Capture the cell that displays the provided text and extract its (X, Y) central coordinate. 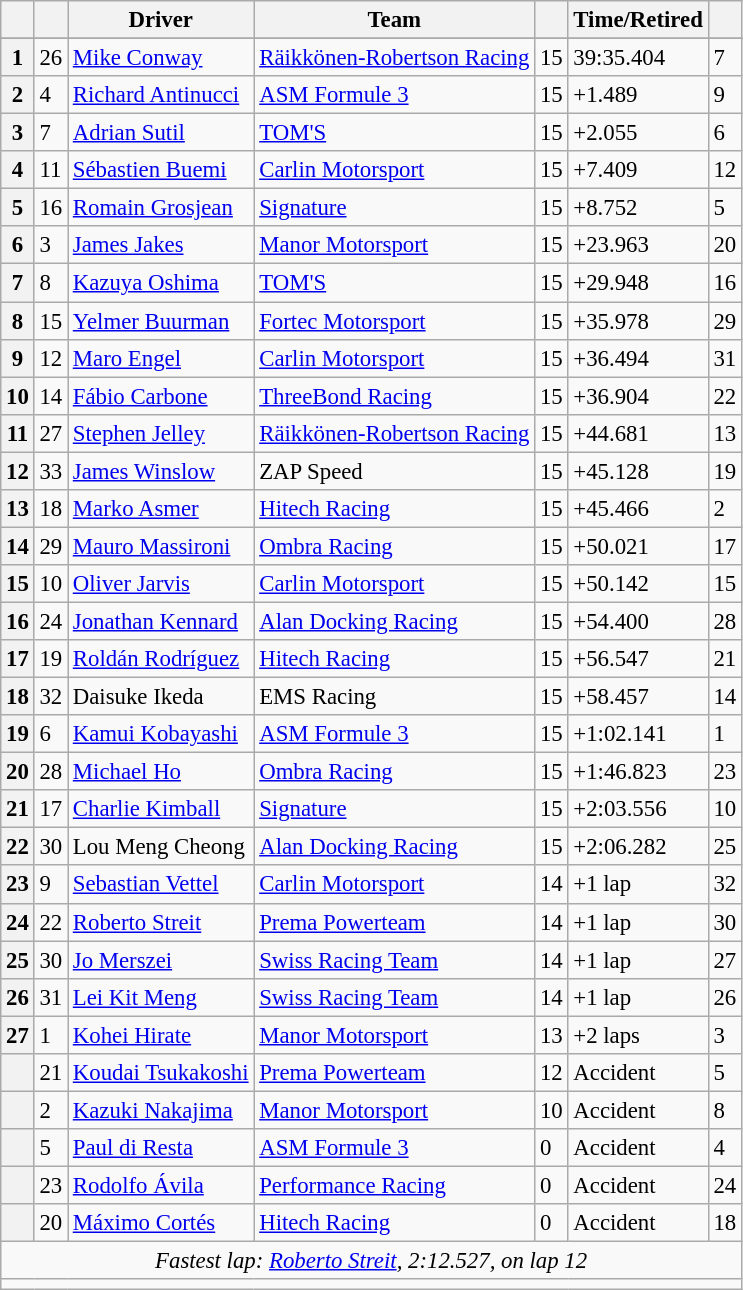
+1:46.823 (638, 772)
Romain Grosjean (161, 208)
+35.978 (638, 321)
Marko Asmer (161, 509)
+7.409 (638, 170)
+2:03.556 (638, 809)
Kazuya Oshima (161, 283)
+29.948 (638, 283)
Performance Racing (394, 1185)
Kohei Hirate (161, 1035)
Michael Ho (161, 772)
Maro Engel (161, 358)
Roberto Streit (161, 922)
James Winslow (161, 471)
Mauro Massironi (161, 546)
+2 laps (638, 1035)
Charlie Kimball (161, 809)
ThreeBond Racing (394, 396)
+36.904 (638, 396)
33 (50, 471)
Fábio Carbone (161, 396)
ZAP Speed (394, 471)
Fortec Motorsport (394, 321)
Driver (161, 20)
Lei Kit Meng (161, 997)
Stephen Jelley (161, 433)
+44.681 (638, 433)
+23.963 (638, 245)
+1.489 (638, 95)
Fastest lap: Roberto Streit, 2:12.527, on lap 12 (372, 1261)
Time/Retired (638, 20)
+58.457 (638, 697)
James Jakes (161, 245)
Paul di Resta (161, 1148)
+50.142 (638, 584)
Kazuki Nakajima (161, 1110)
+54.400 (638, 621)
Daisuke Ikeda (161, 697)
39:35.404 (638, 58)
Roldán Rodríguez (161, 659)
+36.494 (638, 358)
EMS Racing (394, 697)
Adrian Sutil (161, 133)
+45.466 (638, 509)
Oliver Jarvis (161, 584)
Yelmer Buurman (161, 321)
+50.021 (638, 546)
Jo Merszei (161, 960)
Jonathan Kennard (161, 621)
+56.547 (638, 659)
+2:06.282 (638, 847)
Máximo Cortés (161, 1223)
Kamui Kobayashi (161, 734)
+45.128 (638, 471)
Rodolfo Ávila (161, 1185)
Mike Conway (161, 58)
+1:02.141 (638, 734)
+8.752 (638, 208)
Richard Antinucci (161, 95)
Koudai Tsukakoshi (161, 1073)
Sébastien Buemi (161, 170)
Lou Meng Cheong (161, 847)
Team (394, 20)
+2.055 (638, 133)
Sebastian Vettel (161, 885)
